Capture the cell that displays the provided text and extract its [x, y] central coordinate. 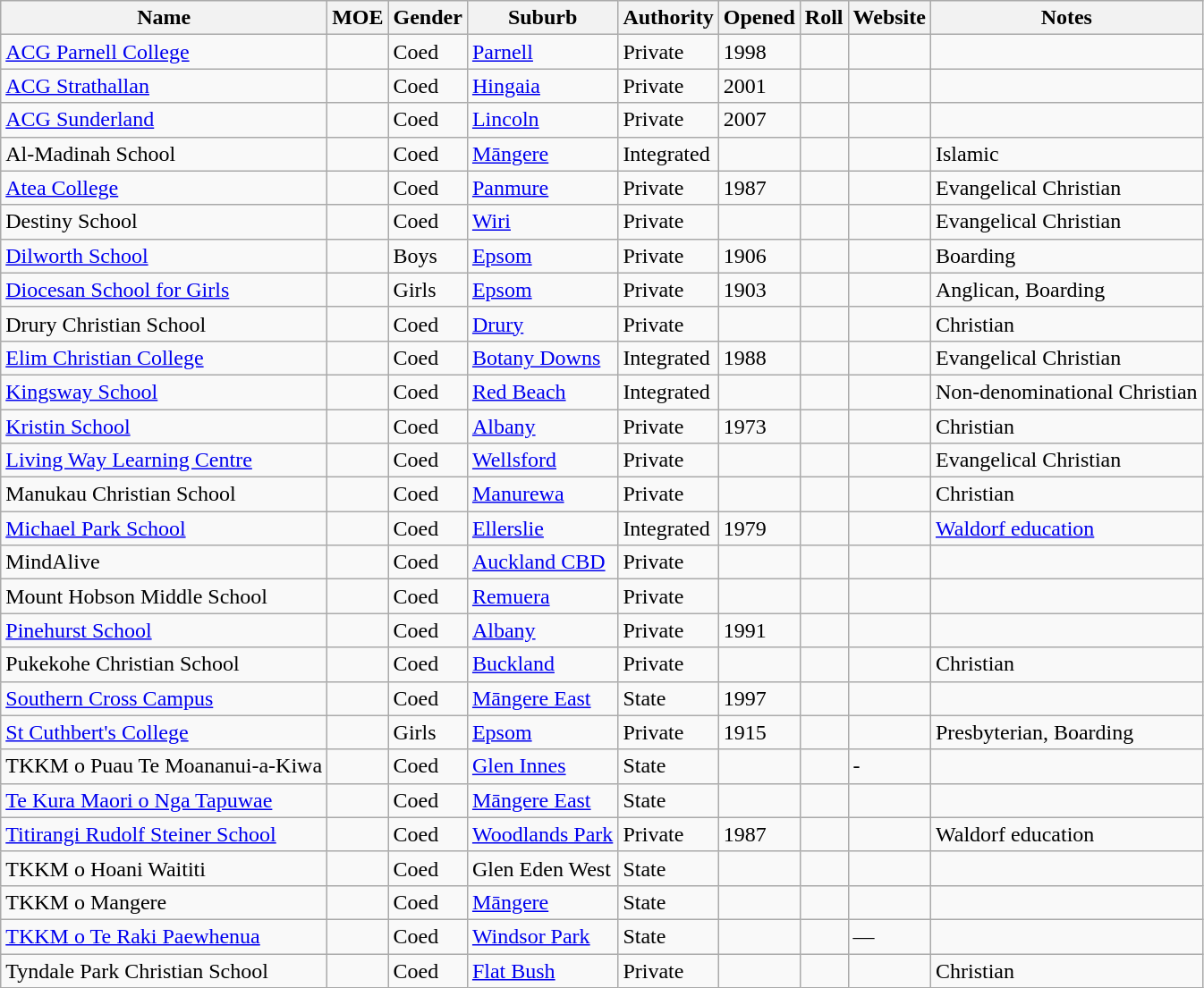
Pukekohe Christian School [165, 664]
St Cuthbert's College [165, 732]
TKKM o Te Raki Paewhenua [165, 936]
1997 [759, 698]
Name [165, 18]
1906 [759, 256]
Drury Christian School [165, 324]
MindAlive [165, 562]
Pinehurst School [165, 630]
Panmure [542, 188]
Atea College [165, 188]
ACG Strathallan [165, 86]
Al-Madinah School [165, 154]
Islamic [1066, 154]
1979 [759, 528]
Living Way Learning Centre [165, 460]
ACG Sunderland [165, 120]
1988 [759, 358]
Te Kura Maori o Nga Tapuwae [165, 800]
TKKM o Hoani Waititi [165, 868]
Elim Christian College [165, 358]
1903 [759, 290]
Southern Cross Campus [165, 698]
Destiny School [165, 222]
Kingsway School [165, 392]
Titirangi Rudolf Steiner School [165, 834]
Notes [1066, 18]
Wiri [542, 222]
Parnell [542, 52]
Glen Innes [542, 766]
Manukau Christian School [165, 494]
1973 [759, 426]
1991 [759, 630]
Authority [668, 18]
Boarding [1066, 256]
Lincoln [542, 120]
Red Beach [542, 392]
Wellsford [542, 460]
Kristin School [165, 426]
Roll [824, 18]
Website [889, 18]
Boys [428, 256]
Woodlands Park [542, 834]
Gender [428, 18]
Michael Park School [165, 528]
2007 [759, 120]
Non-denominational Christian [1066, 392]
ACG Parnell College [165, 52]
1998 [759, 52]
Suburb [542, 18]
Hingaia [542, 86]
MOE [358, 18]
TKKM o Puau Te Moananui-a-Kiwa [165, 766]
Flat Bush [542, 970]
Auckland CBD [542, 562]
Anglican, Boarding [1066, 290]
Mount Hobson Middle School [165, 596]
Windsor Park [542, 936]
— [889, 936]
Dilworth School [165, 256]
Remuera [542, 596]
Tyndale Park Christian School [165, 970]
Presbyterian, Boarding [1066, 732]
2001 [759, 86]
- [889, 766]
1915 [759, 732]
TKKM o Mangere [165, 902]
Manurewa [542, 494]
Botany Downs [542, 358]
Diocesan School for Girls [165, 290]
Glen Eden West [542, 868]
Buckland [542, 664]
Drury [542, 324]
Opened [759, 18]
Ellerslie [542, 528]
